Pinpoint the cell where the given text exists, returning its (x, y) midpoint coordinate. 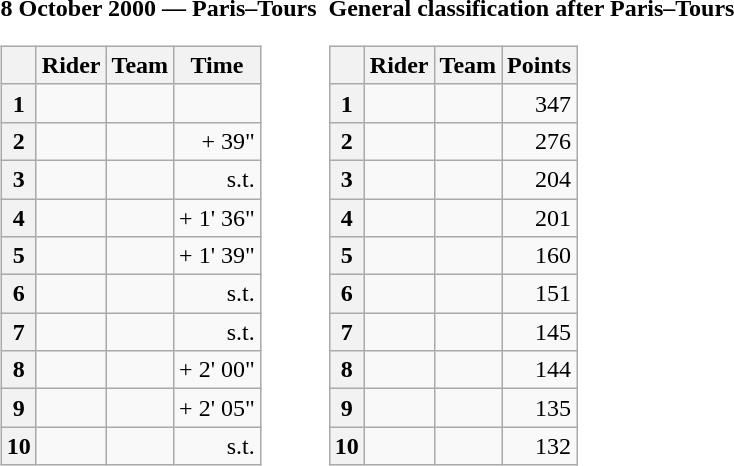
204 (540, 179)
151 (540, 294)
+ 2' 00" (218, 370)
+ 39" (218, 141)
135 (540, 408)
Time (218, 65)
347 (540, 103)
+ 1' 36" (218, 217)
201 (540, 217)
132 (540, 446)
+ 1' 39" (218, 256)
145 (540, 332)
144 (540, 370)
160 (540, 256)
Points (540, 65)
276 (540, 141)
+ 2' 05" (218, 408)
